For the text-containing cell, return its midpoint in [X, Y] coordinate format. 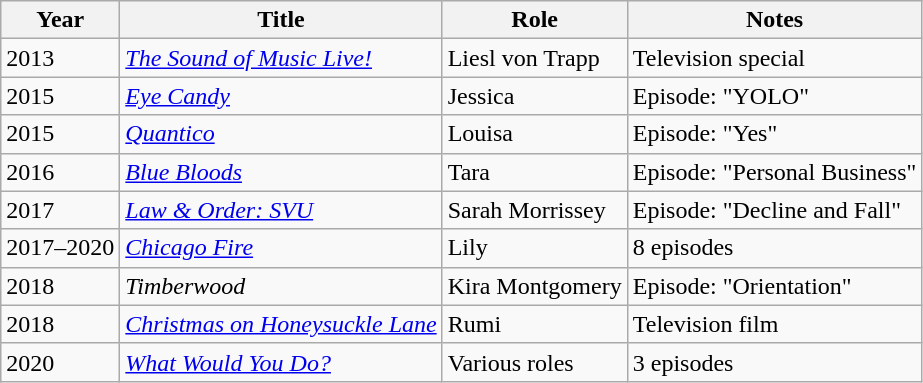
Episode: "Decline and Fall" [774, 210]
Rumi [534, 324]
Quantico [281, 134]
Episode: "Yes" [774, 134]
2013 [60, 58]
The Sound of Music Live! [281, 58]
Year [60, 20]
2017 [60, 210]
Notes [774, 20]
Law & Order: SVU [281, 210]
Chicago Fire [281, 248]
Various roles [534, 362]
Liesl von Trapp [534, 58]
Blue Bloods [281, 172]
2016 [60, 172]
Television special [774, 58]
Television film [774, 324]
Lily [534, 248]
What Would You Do? [281, 362]
Tara [534, 172]
Episode: "YOLO" [774, 96]
Episode: "Orientation" [774, 286]
Role [534, 20]
Episode: "Personal Business" [774, 172]
Eye Candy [281, 96]
8 episodes [774, 248]
Sarah Morrissey [534, 210]
Christmas on Honeysuckle Lane [281, 324]
Kira Montgomery [534, 286]
3 episodes [774, 362]
2017–2020 [60, 248]
2020 [60, 362]
Title [281, 20]
Louisa [534, 134]
Jessica [534, 96]
Timberwood [281, 286]
